Determine the (x, y) coordinate at the center of the cell enclosing the given text.  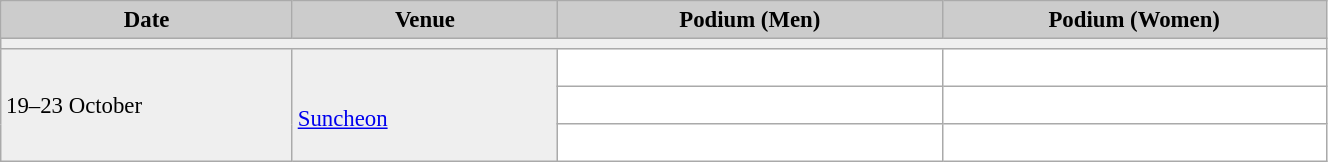
Podium (Women) (1134, 20)
Podium (Men) (750, 20)
19–23 October (147, 106)
Suncheon (424, 106)
Venue (424, 20)
Date (147, 20)
